Pinpoint the cell where the given text exists, returning its [x, y] midpoint coordinate. 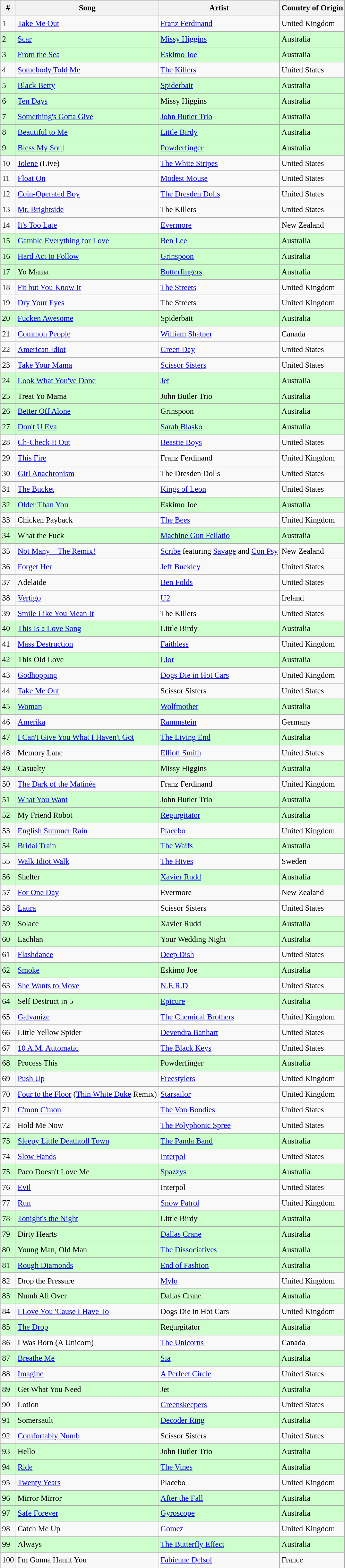
Country of Origin [312, 8]
Ten Days [87, 101]
Float On [87, 179]
81 [8, 1265]
15 [8, 241]
100 [8, 1560]
38 [8, 598]
91 [8, 1421]
C'mon C'mon [87, 1110]
Black Betty [87, 86]
The Vines [219, 1467]
11 [8, 179]
Ireland [312, 598]
51 [8, 800]
This Old Love [87, 660]
The Waifs [219, 846]
26 [8, 412]
The Chemical Brothers [219, 1017]
21 [8, 334]
Little Yellow Spider [87, 1033]
Solace [87, 924]
Catch Me Up [87, 1529]
60 [8, 939]
For One Day [87, 893]
Mass Destruction [87, 645]
40 [8, 629]
80 [8, 1250]
William Shatner [219, 334]
30 [8, 474]
The Von Bondies [219, 1110]
10 [8, 164]
# [8, 8]
Comfortably Numb [87, 1436]
The Black Keys [219, 1048]
Laura [87, 909]
Not Many – The Remix! [87, 552]
22 [8, 349]
19 [8, 303]
69 [8, 1079]
Elliott Smith [219, 753]
Ch-Check It Out [87, 443]
Greenskeepers [219, 1405]
Something's Gotta Give [87, 116]
Better Off Alone [87, 412]
83 [8, 1296]
Sleepy Little Deathtoll Town [87, 1141]
32 [8, 505]
93 [8, 1451]
Modest Mouse [219, 179]
97 [8, 1514]
75 [8, 1172]
What the Fuck [87, 536]
Deep Dish [219, 955]
Mylo [219, 1281]
Germany [312, 722]
Paco Doesn't Love Me [87, 1172]
The Hives [219, 861]
Fabienne Delsol [219, 1560]
65 [8, 1017]
14 [8, 225]
N.E.R.D [219, 986]
Gomez [219, 1529]
Galvanize [87, 1017]
68 [8, 1064]
Fucken Awesome [87, 319]
Dirty Hearts [87, 1234]
9 [8, 148]
Hold Me Now [87, 1125]
79 [8, 1234]
Epicure [219, 1001]
Butterfingers [219, 272]
Freestylers [219, 1079]
I'm Gonna Haunt You [87, 1560]
70 [8, 1094]
Beastie Boys [219, 443]
Get What You Need [87, 1390]
24 [8, 380]
Rough Diamonds [87, 1265]
Process This [87, 1064]
63 [8, 986]
Wolfmother [219, 706]
20 [8, 319]
Sia [219, 1358]
What You Want [87, 800]
Lachlan [87, 939]
Hello [87, 1451]
Bridal Train [87, 846]
Your Wedding Night [219, 939]
Slow Hands [87, 1157]
84 [8, 1312]
61 [8, 955]
90 [8, 1405]
72 [8, 1125]
The White Stripes [219, 164]
17 [8, 272]
62 [8, 970]
I Love You 'Cause I Have To [87, 1312]
The Butterfly Effect [219, 1545]
The Bees [219, 520]
Somebody Told Me [87, 70]
Vertigo [87, 598]
Ride [87, 1467]
Breathe Me [87, 1358]
Drop the Pressure [87, 1281]
88 [8, 1374]
Sweden [312, 861]
Forget Her [87, 567]
Run [87, 1203]
My Friend Robot [87, 815]
50 [8, 784]
98 [8, 1529]
Mirror Mirror [87, 1498]
Smoke [87, 970]
45 [8, 706]
6 [8, 101]
77 [8, 1203]
Rammstein [219, 722]
Girl Anachronism [87, 474]
Amerika [87, 722]
12 [8, 194]
Decoder Ring [219, 1421]
Take Your Mama [87, 365]
Flashdance [87, 955]
Imagine [87, 1374]
34 [8, 536]
She Wants to Move [87, 986]
The Bucket [87, 489]
This Fire [87, 458]
The Drop [87, 1327]
71 [8, 1110]
57 [8, 893]
The Dissociatives [219, 1250]
18 [8, 288]
Hard Act to Follow [87, 256]
The Living End [219, 737]
87 [8, 1358]
27 [8, 427]
31 [8, 489]
36 [8, 567]
Coin-Operated Boy [87, 194]
Spazzys [219, 1172]
Casualty [87, 769]
Artist [219, 8]
Don't U Eva [87, 427]
Somersault [87, 1421]
Common People [87, 334]
73 [8, 1141]
33 [8, 520]
43 [8, 676]
53 [8, 831]
Jolene (Live) [87, 164]
Snow Patrol [219, 1203]
The Unicorns [219, 1343]
Sarah Blasko [219, 427]
Evil [87, 1188]
Bless My Soul [87, 148]
89 [8, 1390]
16 [8, 256]
Ben Lee [219, 241]
End of Fashion [219, 1265]
I Can't Give You What I Haven't Got [87, 737]
I Was Born (A Unicorn) [87, 1343]
The Polyphonic Spree [219, 1125]
Older Than You [87, 505]
English Summer Rain [87, 831]
55 [8, 861]
Fit but You Know It [87, 288]
92 [8, 1436]
Lotion [87, 1405]
Adelaide [87, 582]
Tonight's the Night [87, 1218]
54 [8, 846]
86 [8, 1343]
1 [8, 24]
The Dark of the Matinée [87, 784]
7 [8, 116]
99 [8, 1545]
49 [8, 769]
Self Destruct in 5 [87, 1001]
Starsailor [219, 1094]
Safe Forever [87, 1514]
A Perfect Circle [219, 1374]
Look What You've Done [87, 380]
Young Man, Old Man [87, 1250]
From the Sea [87, 55]
23 [8, 365]
Yo Mama [87, 272]
Machine Gun Fellatio [219, 536]
59 [8, 924]
Treat Yo Mama [87, 396]
13 [8, 210]
82 [8, 1281]
Scar [87, 40]
The Panda Band [219, 1141]
58 [8, 909]
Green Day [219, 349]
44 [8, 691]
Memory Lane [87, 753]
France [312, 1560]
35 [8, 552]
After the Fall [219, 1498]
64 [8, 1001]
Four to the Floor (Thin White Duke Remix) [87, 1094]
56 [8, 877]
52 [8, 815]
46 [8, 722]
10 A.M. Automatic [87, 1048]
29 [8, 458]
67 [8, 1048]
37 [8, 582]
3 [8, 55]
Gyroscope [219, 1514]
Song [87, 8]
Walk Idiot Walk [87, 861]
Always [87, 1545]
2 [8, 40]
Numb All Over [87, 1296]
Smile Like You Mean It [87, 613]
American Idiot [87, 349]
Ben Folds [219, 582]
Mr. Brightside [87, 210]
74 [8, 1157]
Woman [87, 706]
5 [8, 86]
Dry Your Eyes [87, 303]
28 [8, 443]
Push Up [87, 1079]
Beautiful to Me [87, 132]
Jeff Buckley [219, 567]
41 [8, 645]
95 [8, 1482]
Kings of Leon [219, 489]
Lior [219, 660]
Godhopping [87, 676]
Chicken Payback [87, 520]
39 [8, 613]
94 [8, 1467]
U2 [219, 598]
Shelter [87, 877]
It's Too Late [87, 225]
96 [8, 1498]
8 [8, 132]
Scribe featuring Savage and Con Psy [219, 552]
42 [8, 660]
76 [8, 1188]
Faithless [219, 645]
This Is a Love Song [87, 629]
48 [8, 753]
66 [8, 1033]
Gamble Everything for Love [87, 241]
25 [8, 396]
78 [8, 1218]
4 [8, 70]
85 [8, 1327]
Devendra Banhart [219, 1033]
47 [8, 737]
Twenty Years [87, 1482]
